Extract the (x, y) coordinate from the center of the cell holding the provided text.  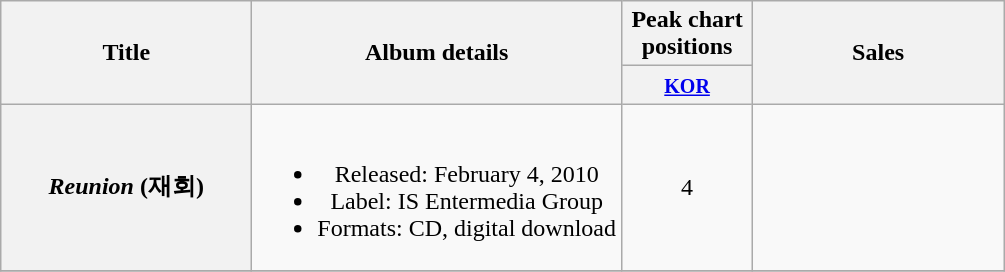
Title (126, 52)
KOR (688, 85)
4 (688, 188)
Album details (437, 52)
Released: February 4, 2010Label: IS Entermedia GroupFormats: CD, digital download (437, 188)
Sales (878, 52)
Reunion (재회) (126, 188)
Peak chart positions (688, 34)
